Scan for the cell matching the given text and deliver its (X, Y) coordinate at center. 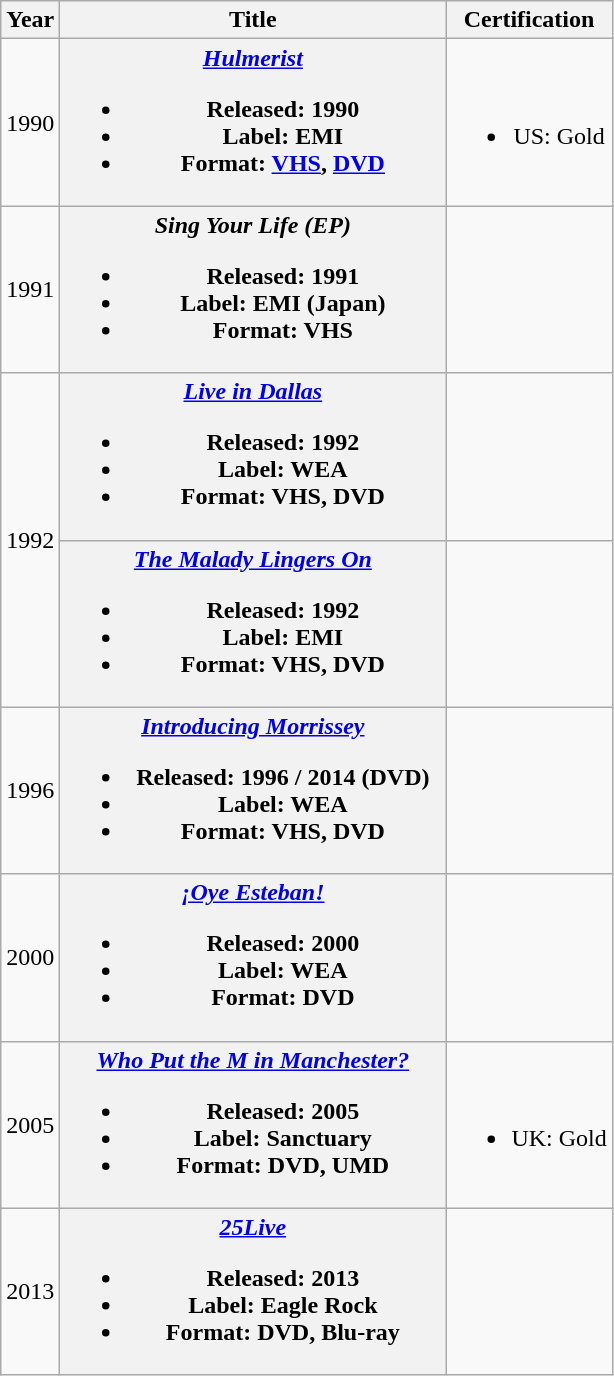
HulmeristReleased: 1990Label: EMIFormat: VHS, DVD (253, 122)
Who Put the M in Manchester?Released: 2005Label: SanctuaryFormat: DVD, UMD (253, 1124)
1992 (30, 540)
2000 (30, 958)
1996 (30, 790)
1991 (30, 290)
US: Gold (529, 122)
2005 (30, 1124)
Year (30, 20)
¡Oye Esteban!Released: 2000Label: WEAFormat: DVD (253, 958)
2013 (30, 1292)
Introducing MorrisseyReleased: 1996 / 2014 (DVD)Label: WEAFormat: VHS, DVD (253, 790)
Live in DallasReleased: 1992Label: WEAFormat: VHS, DVD (253, 456)
Certification (529, 20)
The Malady Lingers OnReleased: 1992Label: EMIFormat: VHS, DVD (253, 624)
25LiveReleased: 2013Label: Eagle RockFormat: DVD, Blu-ray (253, 1292)
Sing Your Life (EP)Released: 1991Label: EMI (Japan)Format: VHS (253, 290)
UK: Gold (529, 1124)
Title (253, 20)
1990 (30, 122)
